Extract the (X, Y) coordinate from the center of the cell holding the provided text.  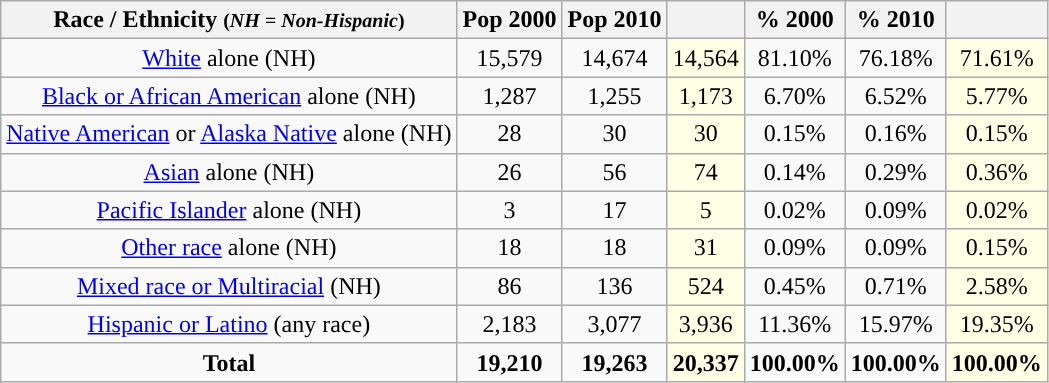
Other race alone (NH) (229, 248)
0.14% (794, 172)
31 (706, 248)
19,210 (510, 362)
86 (510, 286)
0.71% (896, 286)
Hispanic or Latino (any race) (229, 324)
Mixed race or Multiracial (NH) (229, 286)
1,173 (706, 96)
524 (706, 286)
28 (510, 134)
0.29% (896, 172)
20,337 (706, 362)
15,579 (510, 58)
81.10% (794, 58)
5.77% (996, 96)
2,183 (510, 324)
71.61% (996, 58)
26 (510, 172)
Pop 2010 (614, 20)
1,287 (510, 96)
74 (706, 172)
Race / Ethnicity (NH = Non-Hispanic) (229, 20)
3,936 (706, 324)
14,564 (706, 58)
0.45% (794, 286)
3,077 (614, 324)
Asian alone (NH) (229, 172)
11.36% (794, 324)
6.70% (794, 96)
Native American or Alaska Native alone (NH) (229, 134)
0.36% (996, 172)
14,674 (614, 58)
3 (510, 210)
19.35% (996, 324)
17 (614, 210)
Pacific Islander alone (NH) (229, 210)
Total (229, 362)
% 2010 (896, 20)
Black or African American alone (NH) (229, 96)
0.16% (896, 134)
6.52% (896, 96)
5 (706, 210)
2.58% (996, 286)
White alone (NH) (229, 58)
1,255 (614, 96)
Pop 2000 (510, 20)
56 (614, 172)
% 2000 (794, 20)
136 (614, 286)
15.97% (896, 324)
19,263 (614, 362)
76.18% (896, 58)
